Scan for the cell matching the given text and deliver its [X, Y] coordinate at center. 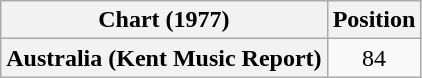
Chart (1977) [164, 20]
Australia (Kent Music Report) [164, 58]
Position [374, 20]
84 [374, 58]
